Find where the given text appears and provide that cell's center as (x, y) coordinate. 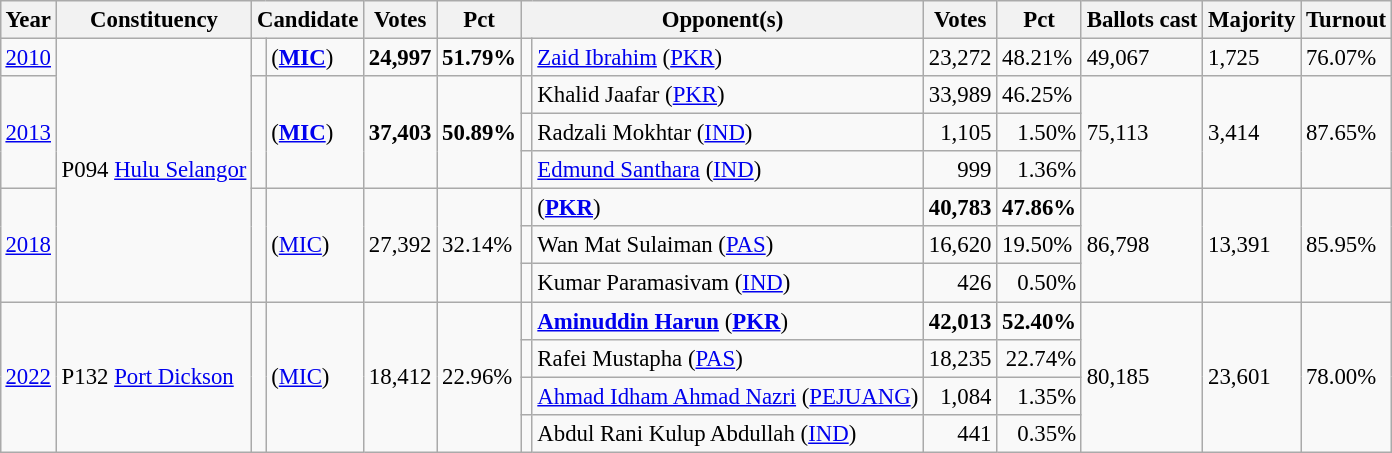
27,392 (400, 246)
19.50% (1040, 245)
18,412 (400, 377)
42,013 (960, 321)
46.25% (1040, 95)
2010 (28, 57)
78.00% (1346, 377)
426 (960, 283)
13,391 (1252, 246)
33,989 (960, 95)
Aminuddin Harun (PKR) (728, 321)
23,272 (960, 57)
1,105 (960, 133)
50.89% (480, 132)
76.07% (1346, 57)
22.96% (480, 377)
49,067 (1142, 57)
52.40% (1040, 321)
87.65% (1346, 132)
23,601 (1252, 377)
40,783 (960, 208)
1,725 (1252, 57)
48.21% (1040, 57)
1.36% (1040, 170)
86,798 (1142, 246)
75,113 (1142, 132)
P094 Hulu Selangor (154, 170)
47.86% (1040, 208)
999 (960, 170)
Year (28, 20)
0.50% (1040, 283)
0.35% (1040, 433)
Rafei Mustapha (PAS) (728, 358)
37,403 (400, 132)
Ballots cast (1142, 20)
Turnout (1346, 20)
32.14% (480, 246)
16,620 (960, 245)
2013 (28, 132)
22.74% (1040, 358)
24,997 (400, 57)
Candidate (308, 20)
2022 (28, 377)
Edmund Santhara (IND) (728, 170)
441 (960, 433)
80,185 (1142, 377)
P132 Port Dickson (154, 377)
Abdul Rani Kulup Abdullah (IND) (728, 433)
1.35% (1040, 396)
1.50% (1040, 133)
3,414 (1252, 132)
Majority (1252, 20)
85.95% (1346, 246)
51.79% (480, 57)
Wan Mat Sulaiman (PAS) (728, 245)
Ahmad Idham Ahmad Nazri (PEJUANG) (728, 396)
(PKR) (728, 208)
Opponent(s) (722, 20)
Constituency (154, 20)
Zaid Ibrahim (PKR) (728, 57)
2018 (28, 246)
Kumar Paramasivam (IND) (728, 283)
Radzali Mokhtar (IND) (728, 133)
Khalid Jaafar (PKR) (728, 95)
18,235 (960, 358)
1,084 (960, 396)
